For the text-containing cell, return its midpoint in (x, y) coordinate format. 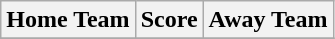
Away Team (268, 20)
Score (169, 20)
Home Team (68, 20)
